Locate the cell with the specified text and output its (X, Y) center coordinate. 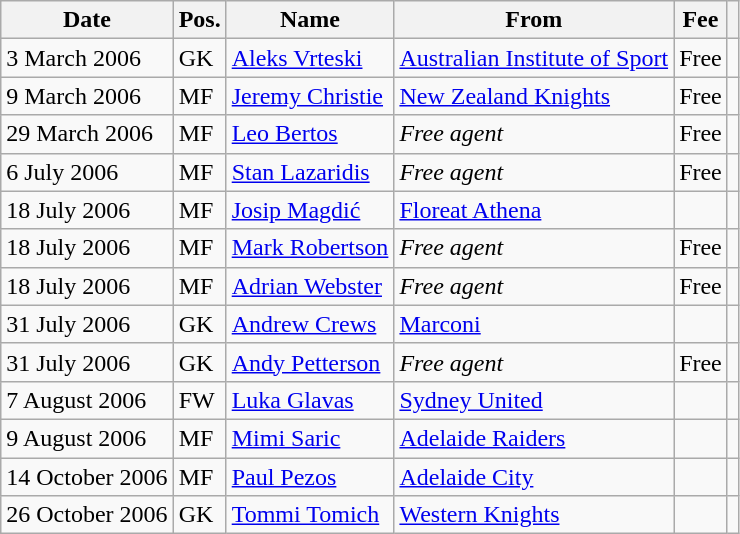
Luka Glavas (310, 400)
Paul Pezos (310, 477)
Fee (701, 20)
7 August 2006 (87, 400)
FW (200, 400)
From (534, 20)
Aleks Vrteski (310, 58)
Adelaide City (534, 477)
9 August 2006 (87, 438)
9 March 2006 (87, 96)
Date (87, 20)
26 October 2006 (87, 515)
Adelaide Raiders (534, 438)
Andy Petterson (310, 362)
Leo Bertos (310, 134)
Sydney United (534, 400)
3 March 2006 (87, 58)
Mark Robertson (310, 248)
Mimi Saric (310, 438)
Western Knights (534, 515)
Stan Lazaridis (310, 172)
6 July 2006 (87, 172)
Name (310, 20)
29 March 2006 (87, 134)
Jeremy Christie (310, 96)
Josip Magdić (310, 210)
Andrew Crews (310, 324)
14 October 2006 (87, 477)
Adrian Webster (310, 286)
Pos. (200, 20)
Floreat Athena (534, 210)
Australian Institute of Sport (534, 58)
Marconi (534, 324)
New Zealand Knights (534, 96)
Tommi Tomich (310, 515)
